Identify which cell holds the provided text, then report its (x, y) central coordinate. 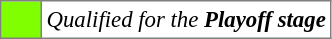
Qualified for the Playoff stage (186, 20)
